Locate the cell with the specified text and output its [X, Y] center coordinate. 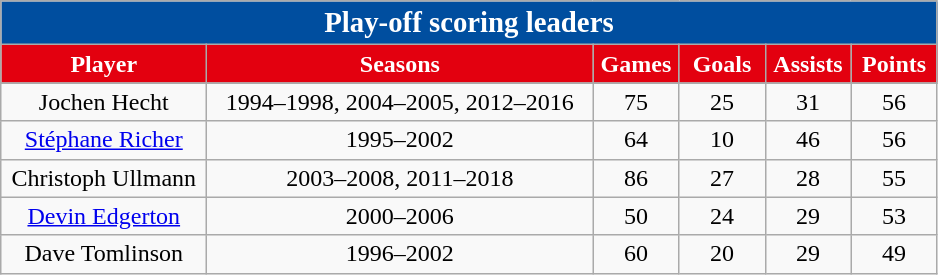
1996–2002 [400, 254]
25 [722, 102]
1995–2002 [400, 140]
Stéphane Richer [104, 140]
75 [636, 102]
1994–1998, 2004–2005, 2012–2016 [400, 102]
50 [636, 216]
53 [894, 216]
Christoph Ullmann [104, 178]
55 [894, 178]
Devin Edgerton [104, 216]
24 [722, 216]
Player [104, 64]
31 [808, 102]
Points [894, 64]
Seasons [400, 64]
Play-off scoring leaders [469, 23]
20 [722, 254]
46 [808, 140]
64 [636, 140]
28 [808, 178]
27 [722, 178]
2000–2006 [400, 216]
60 [636, 254]
Jochen Hecht [104, 102]
49 [894, 254]
10 [722, 140]
Dave Tomlinson [104, 254]
Goals [722, 64]
Assists [808, 64]
86 [636, 178]
Games [636, 64]
2003–2008, 2011–2018 [400, 178]
